Determine the [x, y] coordinate at the center of the cell enclosing the given text.  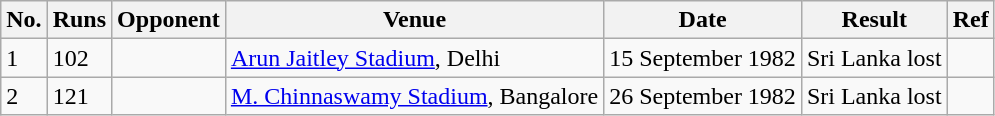
15 September 1982 [703, 58]
2 [24, 96]
Venue [414, 20]
1 [24, 58]
Ref [970, 20]
26 September 1982 [703, 96]
No. [24, 20]
Opponent [169, 20]
Date [703, 20]
102 [79, 58]
Arun Jaitley Stadium, Delhi [414, 58]
121 [79, 96]
Result [874, 20]
M. Chinnaswamy Stadium, Bangalore [414, 96]
Runs [79, 20]
